For the text-containing cell, return its midpoint in (x, y) coordinate format. 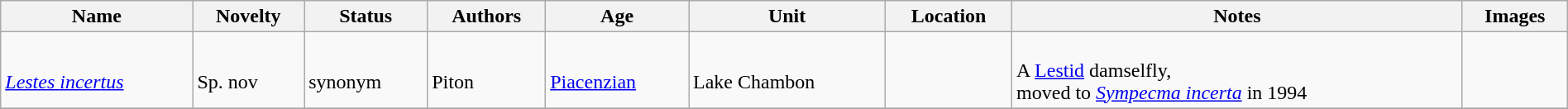
Notes (1237, 17)
Images (1515, 17)
Sp. nov (248, 70)
Lake Chambon (787, 70)
Unit (787, 17)
Authors (486, 17)
Location (949, 17)
Age (617, 17)
Status (366, 17)
Novelty (248, 17)
A Lestid damselfly, moved to Sympecma incerta in 1994 (1237, 70)
Name (97, 17)
Lestes incertus (97, 70)
synonym (366, 70)
Piton (486, 70)
Piacenzian (617, 70)
